Identify which cell holds the provided text, then report its (X, Y) central coordinate. 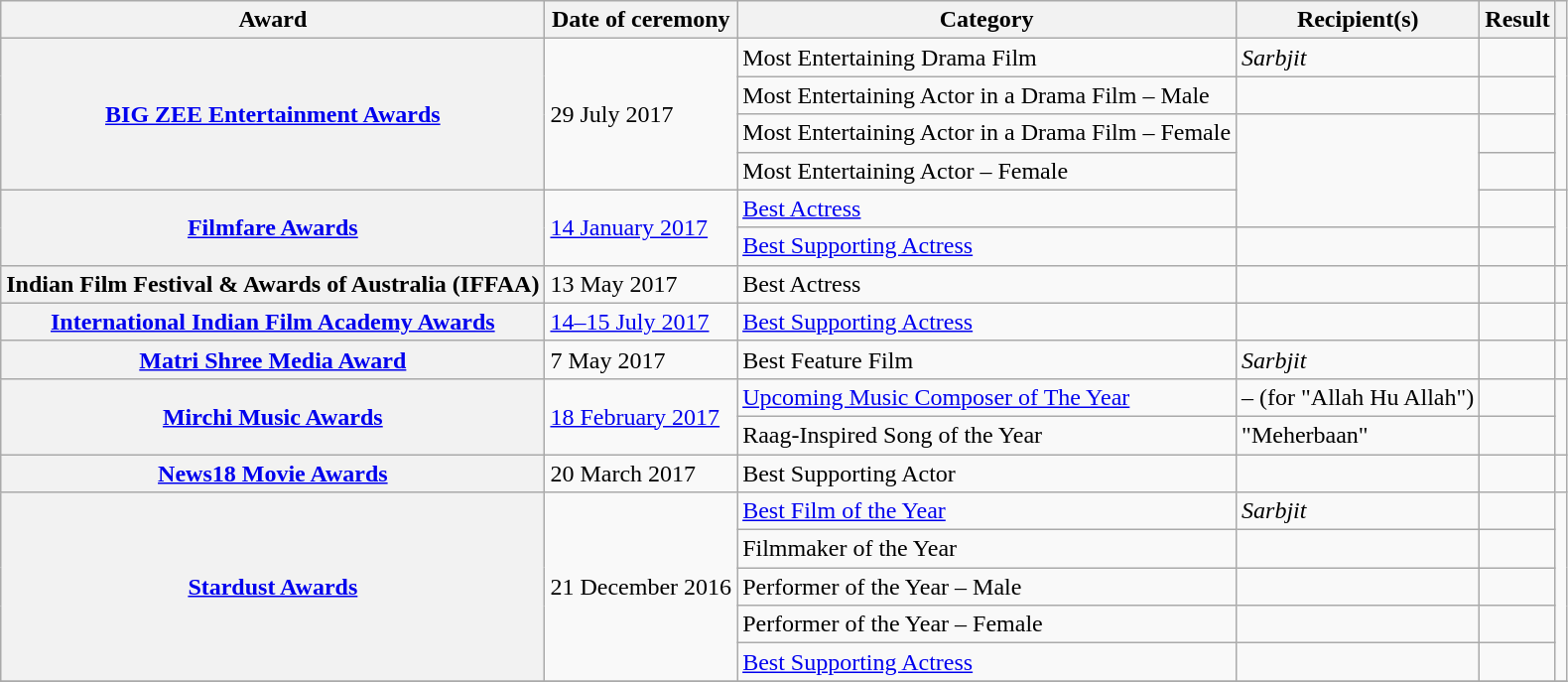
Performer of the Year – Female (986, 624)
20 March 2017 (641, 474)
Mirchi Music Awards (273, 416)
Filmmaker of the Year (986, 549)
International Indian Film Academy Awards (273, 322)
Most Entertaining Actor in a Drama Film – Female (986, 133)
29 July 2017 (641, 114)
Award (273, 20)
Matri Shree Media Award (273, 359)
Indian Film Festival & Awards of Australia (IFFAA) (273, 284)
7 May 2017 (641, 359)
Most Entertaining Actor in a Drama Film – Male (986, 95)
Best Film of the Year (986, 511)
Most Entertaining Actor – Female (986, 171)
Stardust Awards (273, 587)
– (for "Allah Hu Allah") (1358, 397)
Filmfare Awards (273, 227)
Raag-Inspired Song of the Year (986, 435)
Category (986, 20)
18 February 2017 (641, 416)
14–15 July 2017 (641, 322)
21 December 2016 (641, 587)
Performer of the Year – Male (986, 587)
13 May 2017 (641, 284)
Date of ceremony (641, 20)
14 January 2017 (641, 227)
Upcoming Music Composer of The Year (986, 397)
Result (1517, 20)
News18 Movie Awards (273, 474)
Best Supporting Actor (986, 474)
BIG ZEE Entertainment Awards (273, 114)
Most Entertaining Drama Film (986, 58)
Best Feature Film (986, 359)
"Meherbaan" (1358, 435)
Recipient(s) (1358, 20)
